Provide the (X, Y) coordinate of the cell's center where the given text is located.  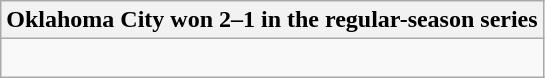
Oklahoma City won 2–1 in the regular-season series (272, 20)
